Identify which cell holds the provided text, then report its [x, y] central coordinate. 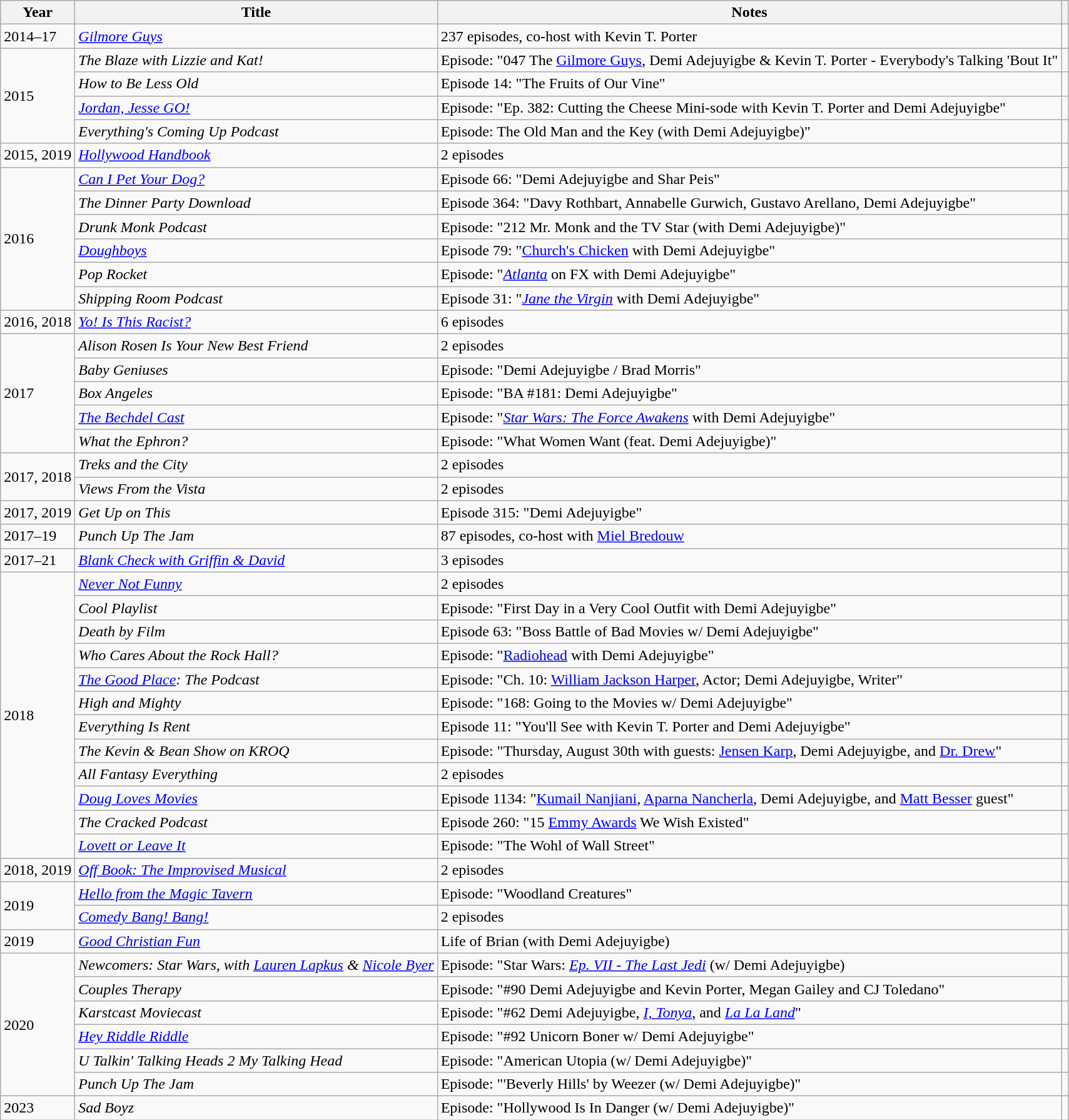
Episode 66: "Demi Adejuyigbe and Shar Peis" [749, 179]
2016, 2018 [38, 322]
2015 [38, 96]
Episode: "168: Going to the Movies w/ Demi Adejuyigbe" [749, 703]
2017, 2019 [38, 512]
2018 [38, 715]
Episode 11: "You'll See with Kevin T. Porter and Demi Adejuyigbe" [749, 727]
What the Ephron? [256, 441]
The Blaze with Lizzie and Kat! [256, 60]
The Kevin & Bean Show on KROQ [256, 751]
Cool Playlist [256, 608]
Can I Pet Your Dog? [256, 179]
Get Up on This [256, 512]
Episode: "047 The Gilmore Guys, Demi Adejuyigbe & Kevin T. Porter - Everybody's Talking 'Bout It" [749, 60]
All Fantasy Everything [256, 775]
Death by Film [256, 631]
Box Angeles [256, 394]
Episode 364: "Davy Rothbart, Annabelle Gurwich, Gustavo Arellano, Demi Adejuyigbe" [749, 203]
Title [256, 13]
Episode: "Star Wars: The Force Awakens with Demi Adejuyigbe" [749, 417]
Hollywood Handbook [256, 155]
High and Mighty [256, 703]
Episode: "Demi Adejuyigbe / Brad Morris" [749, 370]
Everything's Coming Up Podcast [256, 131]
6 episodes [749, 322]
Pop Rocket [256, 274]
How to Be Less Old [256, 84]
Episode: "First Day in a Very Cool Outfit with Demi Adejuyigbe" [749, 608]
Yo! Is This Racist? [256, 322]
Doughboys [256, 250]
U Talkin' Talking Heads 2 My Talking Head [256, 1061]
Lovett or Leave It [256, 846]
Episode 63: "Boss Battle of Bad Movies w/ Demi Adejuyigbe" [749, 631]
Shipping Room Podcast [256, 298]
Episode 315: "Demi Adejuyigbe" [749, 512]
2023 [38, 1108]
2018, 2019 [38, 870]
Off Book: The Improvised Musical [256, 870]
Everything Is Rent [256, 727]
Doug Loves Movies [256, 798]
Baby Geniuses [256, 370]
2017 [38, 394]
Karstcast Moviecast [256, 1012]
Episode: "Hollywood Is In Danger (w/ Demi Adejuyigbe)" [749, 1108]
87 episodes, co-host with Miel Bredouw [749, 536]
Episode 14: "The Fruits of Our Vine" [749, 84]
Alison Rosen Is Your New Best Friend [256, 346]
Life of Brian (with Demi Adejuyigbe) [749, 941]
Episode: "BA #181: Demi Adejuyigbe" [749, 394]
Year [38, 13]
Notes [749, 13]
Episode: "Woodland Creatures" [749, 893]
2015, 2019 [38, 155]
Episode: "#90 Demi Adejuyigbe and Kevin Porter, Megan Gailey and CJ Toledano" [749, 989]
Episode: "Star Wars: Ep. VII - The Last Jedi (w/ Demi Adejuyigbe) [749, 965]
The Dinner Party Download [256, 203]
Episode 260: "15 Emmy Awards We Wish Existed" [749, 822]
2017, 2018 [38, 477]
Episode 31: "Jane the Virgin with Demi Adejuyigbe" [749, 298]
Episode: "Thursday, August 30th with guests: Jensen Karp, Demi Adejuyigbe, and Dr. Drew" [749, 751]
Hey Riddle Riddle [256, 1036]
Episode 1134: "Kumail Nanjiani, Aparna Nancherla, Demi Adejuyigbe, and Matt Besser guest" [749, 798]
Sad Boyz [256, 1108]
Episode 79: "Church's Chicken with Demi Adejuyigbe" [749, 250]
Episode: "Ep. 382: Cutting the Cheese Mini-sode with Kevin T. Porter and Demi Adejuyigbe" [749, 108]
Views From the Vista [256, 489]
Episode: "American Utopia (w/ Demi Adejuyigbe)" [749, 1061]
Episode: "'Beverly Hills' by Weezer (w/ Demi Adejuyigbe)" [749, 1084]
Episode: "#62 Demi Adejuyigbe, I, Tonya, and La La Land" [749, 1012]
Blank Check with Griffin & David [256, 560]
Episode: "What Women Want (feat. Demi Adejuyigbe)" [749, 441]
2016 [38, 238]
Good Christian Fun [256, 941]
Newcomers: Star Wars, with Lauren Lapkus & Nicole Byer [256, 965]
Hello from the Magic Tavern [256, 893]
2017–21 [38, 560]
Never Not Funny [256, 584]
Jordan, Jesse GO! [256, 108]
Couples Therapy [256, 989]
Episode: "#92 Unicorn Boner w/ Demi Adejuyigbe" [749, 1036]
Episode: The Old Man and the Key (with Demi Adejuyigbe)" [749, 131]
Gilmore Guys [256, 36]
Who Cares About the Rock Hall? [256, 655]
2017–19 [38, 536]
The Bechdel Cast [256, 417]
Episode: "Radiohead with Demi Adejuyigbe" [749, 655]
Episode: "Ch. 10: William Jackson Harper, Actor; Demi Adejuyigbe, Writer" [749, 679]
Drunk Monk Podcast [256, 227]
Episode: "212 Mr. Monk and the TV Star (with Demi Adejuyigbe)" [749, 227]
The Good Place: The Podcast [256, 679]
237 episodes, co-host with Kevin T. Porter [749, 36]
The Cracked Podcast [256, 822]
2014–17 [38, 36]
Treks and the City [256, 465]
Episode: "The Wohl of Wall Street" [749, 846]
2020 [38, 1024]
3 episodes [749, 560]
Episode: "Atlanta on FX with Demi Adejuyigbe" [749, 274]
Comedy Bang! Bang! [256, 917]
